From the cell containing the given text, extract its center point as [x, y] coordinate. 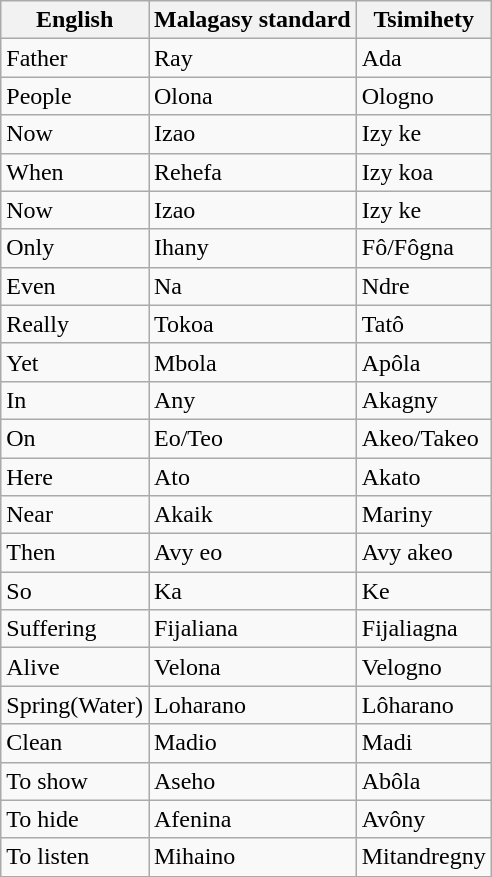
Abôla [424, 781]
Mitandregny [424, 857]
Akato [424, 477]
People [75, 96]
Tatô [424, 324]
Yet [75, 362]
Afenina [252, 819]
Avôny [424, 819]
In [75, 400]
Here [75, 477]
Apôla [424, 362]
Then [75, 553]
Velona [252, 667]
Eo/Teo [252, 438]
Ato [252, 477]
Near [75, 515]
Akeo/Takeo [424, 438]
Suffering [75, 629]
Ka [252, 591]
Only [75, 248]
Rehefa [252, 172]
To show [75, 781]
Spring(Water) [75, 705]
Mbola [252, 362]
Any [252, 400]
Ke [424, 591]
Alive [75, 667]
Malagasy standard [252, 20]
Olona [252, 96]
So [75, 591]
Really [75, 324]
Ihany [252, 248]
English [75, 20]
To hide [75, 819]
Madio [252, 743]
Ray [252, 58]
Na [252, 286]
Tsimihety [424, 20]
Loharano [252, 705]
Ologno [424, 96]
Lôharano [424, 705]
To listen [75, 857]
Avy eo [252, 553]
Clean [75, 743]
Avy akeo [424, 553]
Fijaliagna [424, 629]
When [75, 172]
Akagny [424, 400]
Even [75, 286]
Tokoa [252, 324]
Mariny [424, 515]
Velogno [424, 667]
On [75, 438]
Aseho [252, 781]
Izy koa [424, 172]
Madi [424, 743]
Mihaino [252, 857]
Ndre [424, 286]
Ada [424, 58]
Father [75, 58]
Fô/Fôgna [424, 248]
Akaik [252, 515]
Fijaliana [252, 629]
